Extract the [x, y] coordinate from the center of the cell holding the provided text.  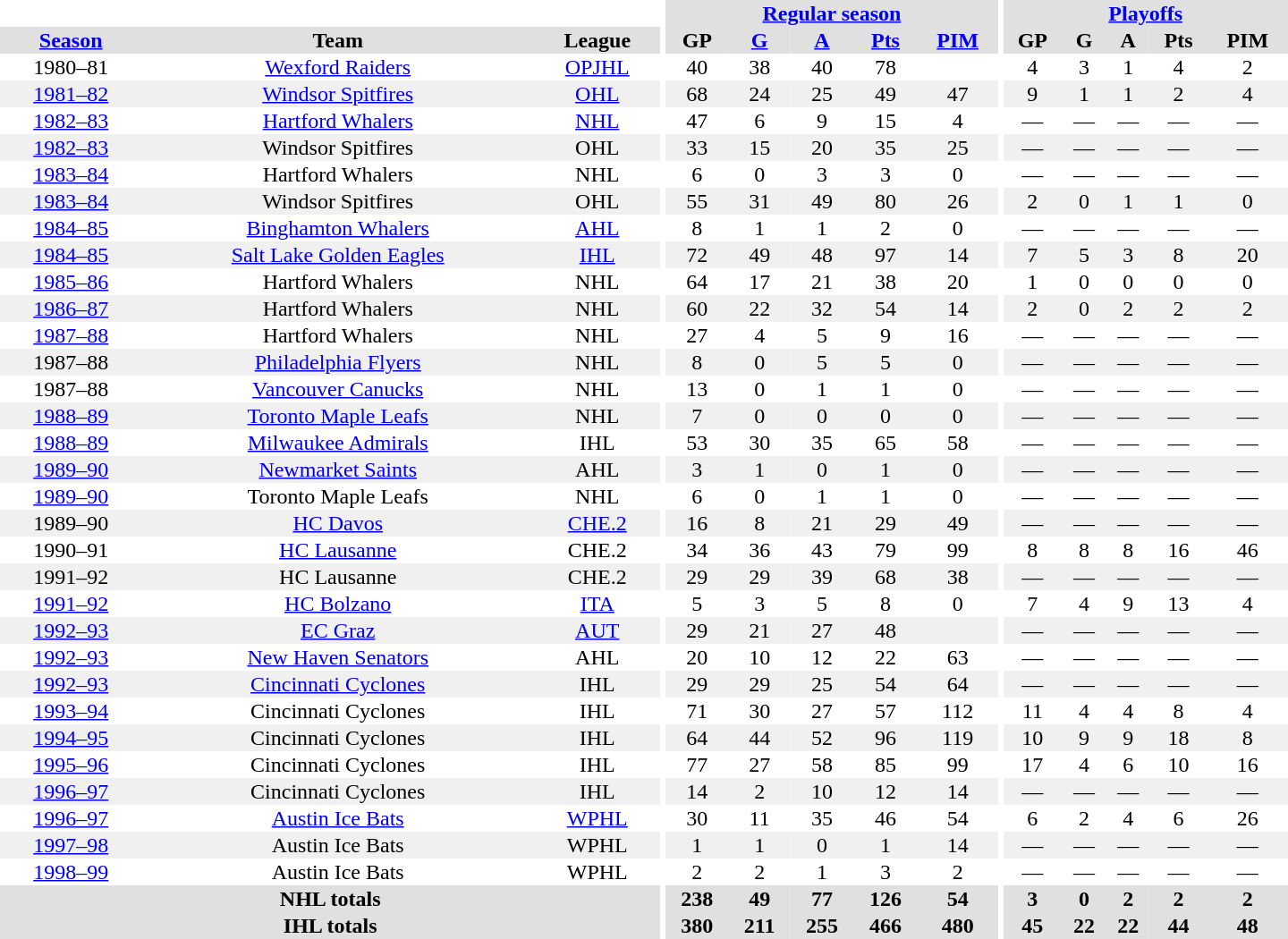
HC Davos [338, 523]
ITA [597, 604]
1986–87 [71, 309]
1985–86 [71, 282]
Season [71, 40]
72 [698, 255]
480 [957, 926]
1997–98 [71, 845]
1980–81 [71, 67]
1994–95 [71, 738]
97 [885, 255]
Playoffs [1145, 13]
1995–96 [71, 765]
EC Graz [338, 630]
45 [1032, 926]
33 [698, 148]
63 [957, 657]
52 [821, 738]
60 [698, 309]
1998–99 [71, 872]
Vancouver Canucks [338, 389]
OPJHL [597, 67]
24 [760, 94]
71 [698, 711]
Philadelphia Flyers [338, 362]
Milwaukee Admirals [338, 443]
53 [698, 443]
78 [885, 67]
HC Bolzano [338, 604]
Binghamton Whalers [338, 228]
Team [338, 40]
18 [1179, 738]
1993–94 [71, 711]
New Haven Senators [338, 657]
League [597, 40]
36 [760, 550]
NHL totals [330, 899]
57 [885, 711]
Newmarket Saints [338, 469]
65 [885, 443]
34 [698, 550]
Regular season [832, 13]
Wexford Raiders [338, 67]
IHL totals [330, 926]
1990–91 [71, 550]
31 [760, 201]
80 [885, 201]
79 [885, 550]
32 [821, 309]
380 [698, 926]
55 [698, 201]
85 [885, 765]
466 [885, 926]
112 [957, 711]
96 [885, 738]
Salt Lake Golden Eagles [338, 255]
255 [821, 926]
AUT [597, 630]
126 [885, 899]
211 [760, 926]
43 [821, 550]
1981–82 [71, 94]
119 [957, 738]
238 [698, 899]
39 [821, 577]
